Capture the cell that displays the provided text and extract its [x, y] central coordinate. 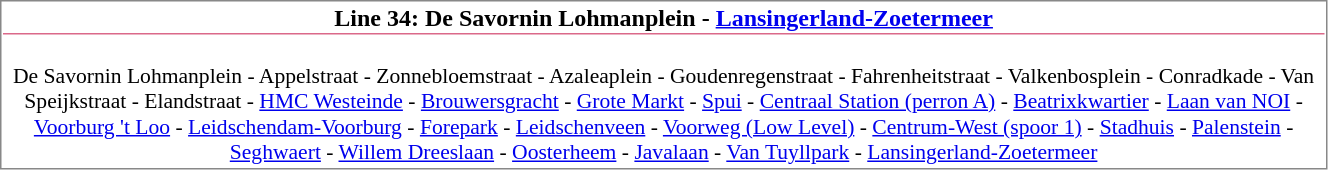
Line 34: De Savornin Lohmanplein - Lansingerland-Zoetermeer [664, 19]
